Scan for the cell matching the given text and deliver its [X, Y] coordinate at center. 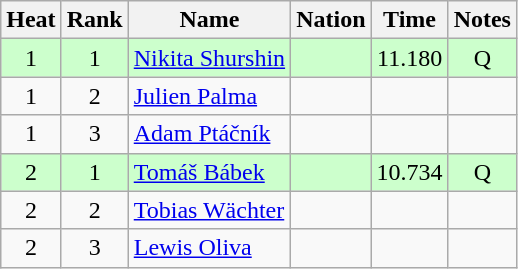
Tomáš Bábek [209, 172]
11.180 [410, 58]
Name [209, 20]
Nation [331, 20]
Tobias Wächter [209, 210]
Lewis Oliva [209, 248]
Rank [94, 20]
10.734 [410, 172]
Notes [482, 20]
Heat [31, 20]
Adam Ptáčník [209, 134]
Julien Palma [209, 96]
Time [410, 20]
Nikita Shurshin [209, 58]
